From the cell containing the given text, extract its center point as (X, Y) coordinate. 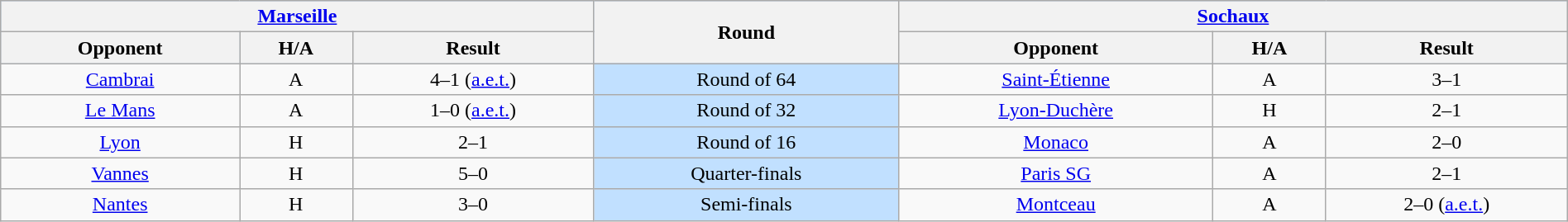
2–0 (1446, 142)
Marseille (298, 17)
1–0 (a.e.t.) (473, 111)
3–1 (1446, 79)
Cambrai (121, 79)
Paris SG (1056, 173)
4–1 (a.e.t.) (473, 79)
5–0 (473, 173)
3–0 (473, 205)
Le Mans (121, 111)
Round of 32 (746, 111)
2–0 (a.e.t.) (1446, 205)
Quarter-finals (746, 173)
Nantes (121, 205)
Round (746, 32)
Monaco (1056, 142)
Vannes (121, 173)
Round of 64 (746, 79)
Montceau (1056, 205)
Sochaux (1234, 17)
Lyon (121, 142)
Saint-Étienne (1056, 79)
Lyon-Duchère (1056, 111)
Semi-finals (746, 205)
Round of 16 (746, 142)
